Determine the [X, Y] coordinate at the center of the cell enclosing the given text.  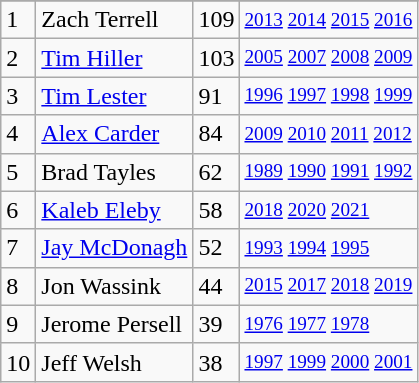
Kaleb Eleby [114, 210]
Jon Wassink [114, 286]
Jay McDonagh [114, 248]
7 [18, 248]
8 [18, 286]
91 [216, 96]
4 [18, 134]
2015 2017 2018 2019 [328, 286]
2 [18, 58]
9 [18, 324]
Tim Lester [114, 96]
1993 1994 1995 [328, 248]
58 [216, 210]
1 [18, 20]
Jerome Persell [114, 324]
52 [216, 248]
1997 1999 2000 2001 [328, 362]
6 [18, 210]
Alex Carder [114, 134]
1996 1997 1998 1999 [328, 96]
2013 2014 2015 2016 [328, 20]
2005 2007 2008 2009 [328, 58]
Jeff Welsh [114, 362]
1976 1977 1978 [328, 324]
103 [216, 58]
Tim Hiller [114, 58]
109 [216, 20]
2018 2020 2021 [328, 210]
39 [216, 324]
3 [18, 96]
44 [216, 286]
10 [18, 362]
5 [18, 172]
Zach Terrell [114, 20]
2009 2010 2011 2012 [328, 134]
1989 1990 1991 1992 [328, 172]
Brad Tayles [114, 172]
84 [216, 134]
38 [216, 362]
62 [216, 172]
